Return the (x, y) coordinate for the center point of the cell that contains the specified text.  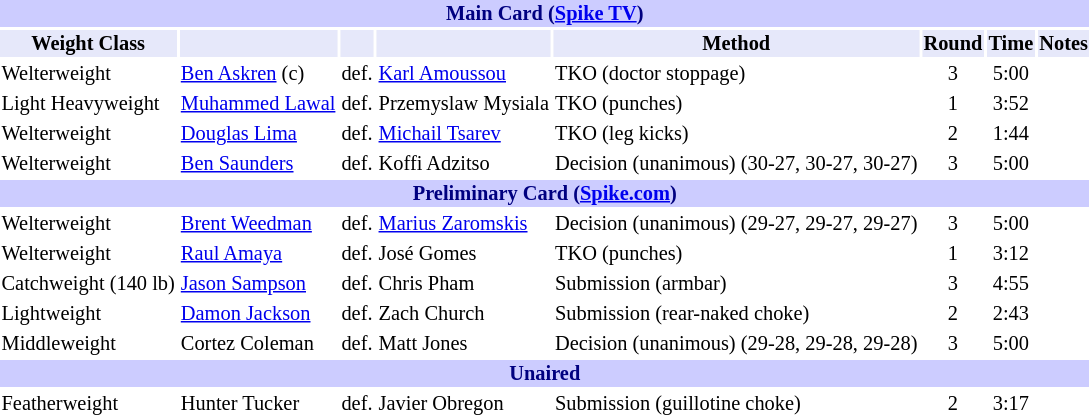
1:44 (1011, 134)
TKO (doctor stoppage) (736, 74)
Raul Amaya (258, 254)
Chris Pham (464, 284)
Ben Askren (c) (258, 74)
Decision (unanimous) (29-27, 29-27, 29-27) (736, 224)
Zach Church (464, 314)
Jason Sampson (258, 284)
Matt Jones (464, 344)
Douglas Lima (258, 134)
Submission (armbar) (736, 284)
Submission (rear-naked choke) (736, 314)
Cortez Coleman (258, 344)
Karl Amoussou (464, 74)
Round (953, 44)
Lightweight (88, 314)
Brent Weedman (258, 224)
Ben Saunders (258, 164)
José Gomes (464, 254)
Marius Zaromskis (464, 224)
Light Heavyweight (88, 104)
2:43 (1011, 314)
Koffi Adzitso (464, 164)
Middleweight (88, 344)
Damon Jackson (258, 314)
Catchweight (140 lb) (88, 284)
TKO (leg kicks) (736, 134)
Przemyslaw Mysiala (464, 104)
Method (736, 44)
3:12 (1011, 254)
Weight Class (88, 44)
Decision (unanimous) (30-27, 30-27, 30-27) (736, 164)
3:52 (1011, 104)
Decision (unanimous) (29-28, 29-28, 29-28) (736, 344)
Muhammed Lawal (258, 104)
Michail Tsarev (464, 134)
Time (1011, 44)
4:55 (1011, 284)
